Identify which cell holds the provided text, then report its [x, y] central coordinate. 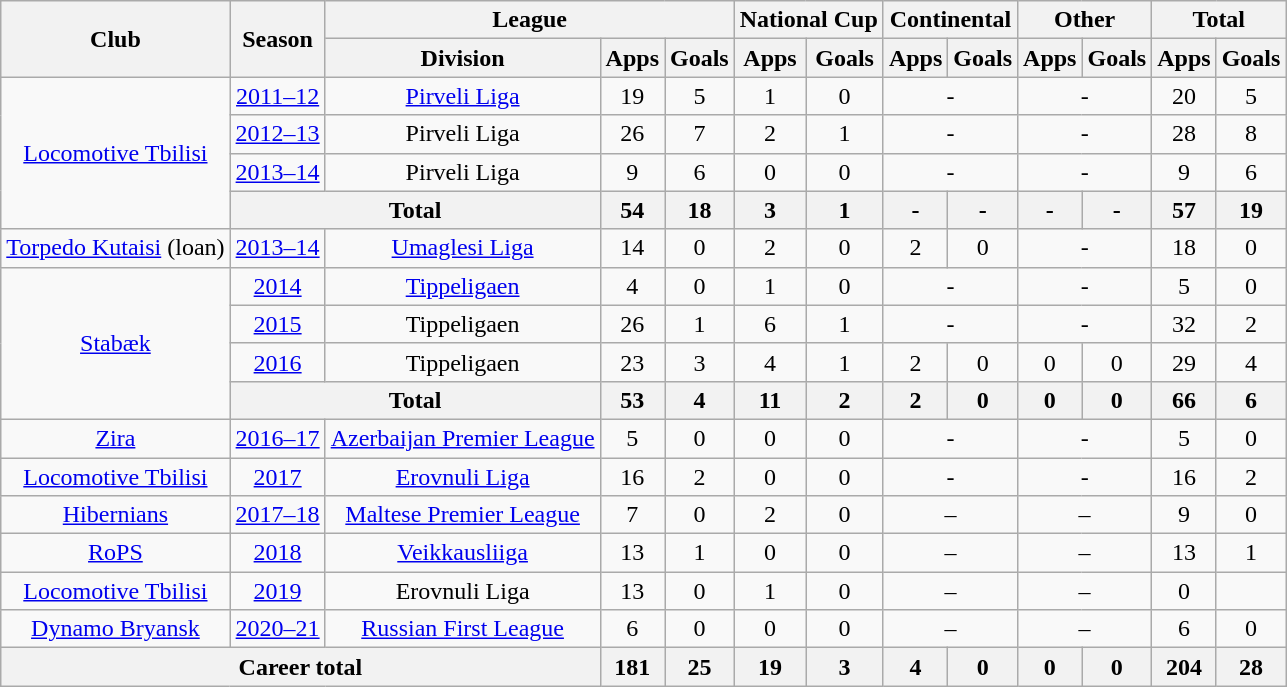
League [530, 20]
8 [1251, 134]
2019 [278, 591]
20 [1184, 96]
2017–18 [278, 515]
Season [278, 39]
Hibernians [116, 515]
Division [462, 58]
Continental [950, 20]
11 [770, 400]
Dynamo Bryansk [116, 629]
Russian First League [462, 629]
Azerbaijan Premier League [462, 438]
Other [1085, 20]
32 [1184, 324]
29 [1184, 362]
66 [1184, 400]
14 [632, 248]
Veikkausliiga [462, 553]
2016–17 [278, 438]
23 [632, 362]
National Cup [808, 20]
Stabæk [116, 343]
204 [1184, 667]
2012–13 [278, 134]
54 [632, 210]
57 [1184, 210]
181 [632, 667]
2015 [278, 324]
2016 [278, 362]
2011–12 [278, 96]
Maltese Premier League [462, 515]
Umaglesi Liga [462, 248]
25 [699, 667]
Zira [116, 438]
Torpedo Kutaisi (loan) [116, 248]
2017 [278, 477]
RoPS [116, 553]
2020–21 [278, 629]
2018 [278, 553]
Club [116, 39]
2014 [278, 286]
53 [632, 400]
Career total [300, 667]
